Output the (X, Y) coordinate of the center of the cell containing the given text.  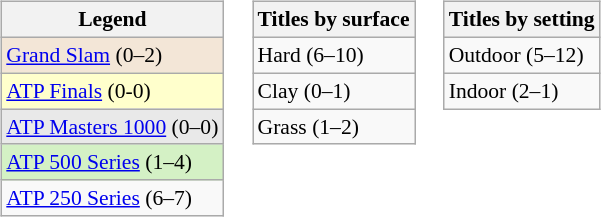
ATP Finals (0-0) (112, 91)
Indoor (2–1) (522, 91)
Titles by setting (522, 20)
ATP 500 Series (1–4) (112, 162)
Clay (0–1) (334, 91)
Grass (1–2) (334, 127)
Legend (112, 20)
Outdoor (5–12) (522, 55)
Titles by surface (334, 20)
ATP 250 Series (6–7) (112, 198)
Grand Slam (0–2) (112, 55)
Hard (6–10) (334, 55)
ATP Masters 1000 (0–0) (112, 127)
